Return [X, Y] of the center of cell containing provided text 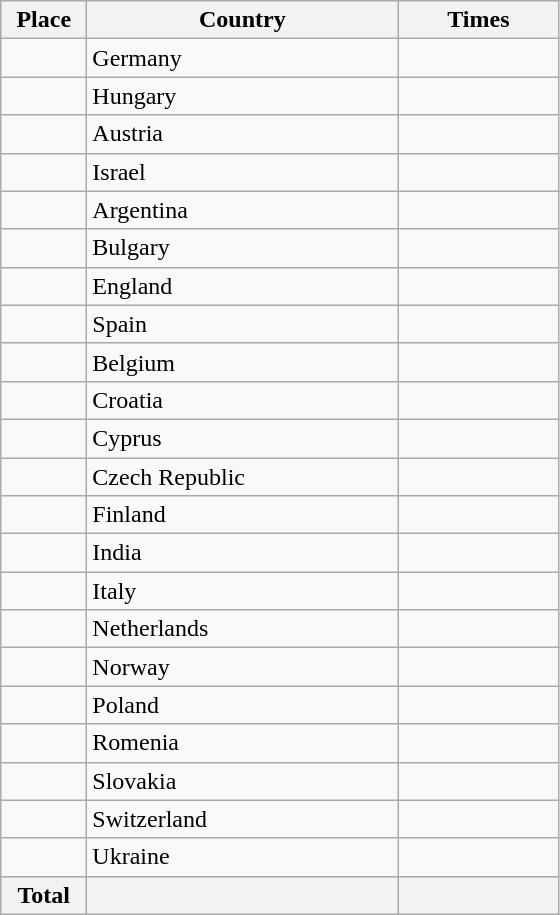
Argentina [242, 210]
Croatia [242, 400]
Germany [242, 58]
Netherlands [242, 629]
Czech Republic [242, 477]
England [242, 286]
Finland [242, 515]
Total [44, 895]
Italy [242, 591]
Switzerland [242, 819]
Ukraine [242, 857]
Cyprus [242, 438]
Country [242, 20]
Israel [242, 172]
Slovakia [242, 781]
Hungary [242, 96]
Poland [242, 705]
India [242, 553]
Spain [242, 324]
Romenia [242, 743]
Austria [242, 134]
Norway [242, 667]
Place [44, 20]
Times [478, 20]
Belgium [242, 362]
Bulgary [242, 248]
